Return the [x, y] coordinate for the center point of the cell that contains the specified text.  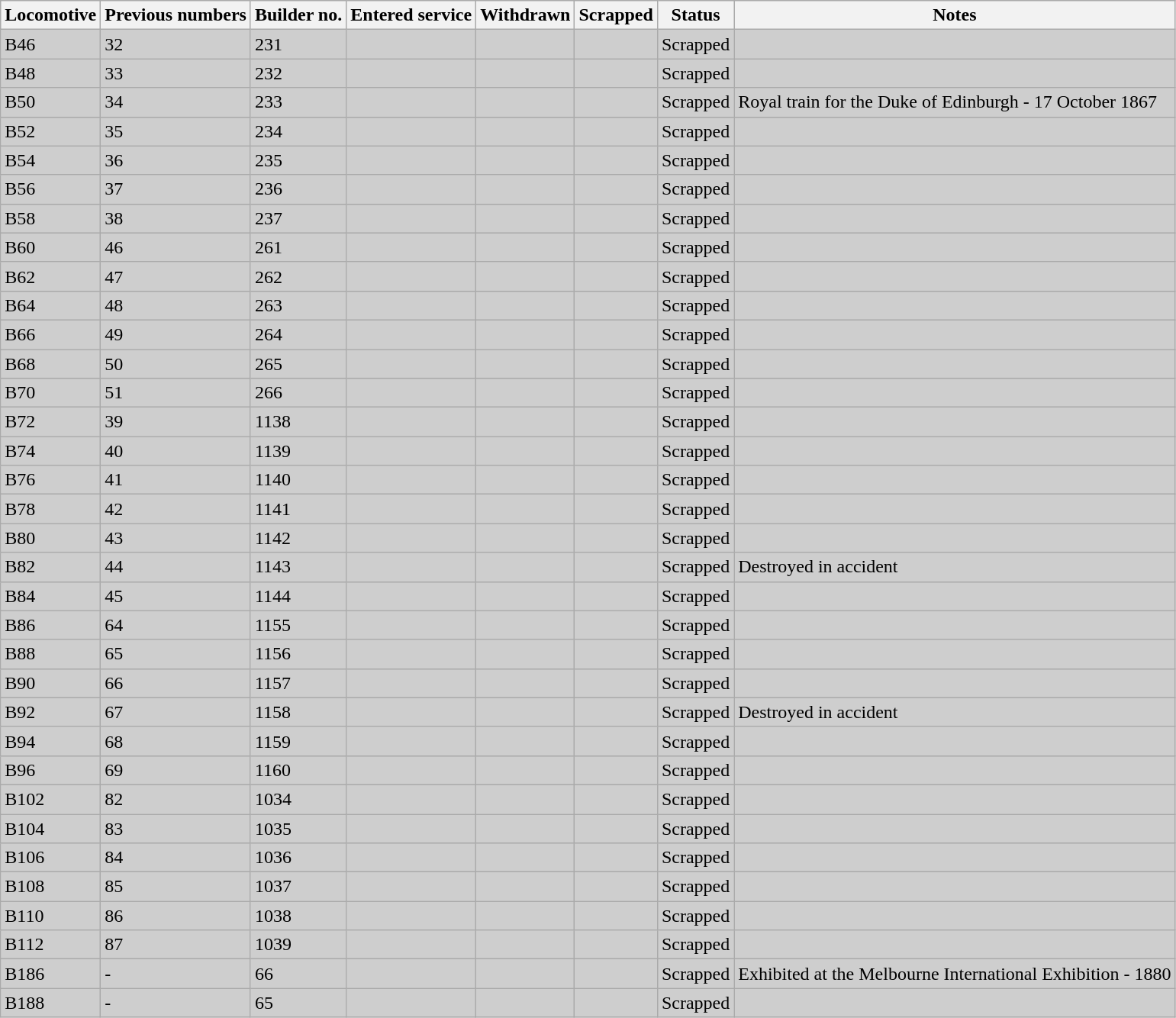
51 [176, 393]
1158 [298, 712]
87 [176, 945]
40 [176, 451]
45 [176, 596]
1140 [298, 480]
B186 [50, 974]
37 [176, 189]
B66 [50, 334]
1036 [298, 858]
265 [298, 364]
83 [176, 828]
B86 [50, 625]
B52 [50, 131]
85 [176, 887]
1155 [298, 625]
B108 [50, 887]
48 [176, 305]
B102 [50, 799]
B104 [50, 828]
B96 [50, 770]
B74 [50, 451]
261 [298, 247]
231 [298, 44]
50 [176, 364]
B64 [50, 305]
1159 [298, 741]
1138 [298, 422]
64 [176, 625]
B84 [50, 596]
Status [695, 15]
Locomotive [50, 15]
B50 [50, 102]
B68 [50, 364]
B46 [50, 44]
B54 [50, 160]
B94 [50, 741]
Previous numbers [176, 15]
38 [176, 218]
46 [176, 247]
B110 [50, 916]
34 [176, 102]
1141 [298, 509]
67 [176, 712]
B88 [50, 654]
32 [176, 44]
B80 [50, 538]
263 [298, 305]
B72 [50, 422]
Exhibited at the Melbourne International Exhibition - 1880 [955, 974]
B90 [50, 683]
B62 [50, 276]
33 [176, 73]
1157 [298, 683]
69 [176, 770]
41 [176, 480]
B60 [50, 247]
Notes [955, 15]
B106 [50, 858]
Royal train for the Duke of Edinburgh - 17 October 1867 [955, 102]
Entered service [411, 15]
1139 [298, 451]
Withdrawn [525, 15]
84 [176, 858]
49 [176, 334]
235 [298, 160]
B188 [50, 1003]
1143 [298, 567]
1037 [298, 887]
86 [176, 916]
42 [176, 509]
68 [176, 741]
44 [176, 567]
B76 [50, 480]
236 [298, 189]
233 [298, 102]
1038 [298, 916]
35 [176, 131]
1039 [298, 945]
232 [298, 73]
234 [298, 131]
1142 [298, 538]
1035 [298, 828]
82 [176, 799]
47 [176, 276]
B58 [50, 218]
266 [298, 393]
B56 [50, 189]
Builder no. [298, 15]
39 [176, 422]
1160 [298, 770]
1156 [298, 654]
43 [176, 538]
B48 [50, 73]
B70 [50, 393]
36 [176, 160]
B92 [50, 712]
1034 [298, 799]
264 [298, 334]
1144 [298, 596]
B82 [50, 567]
B112 [50, 945]
237 [298, 218]
B78 [50, 509]
262 [298, 276]
